Capture the cell that displays the provided text and extract its [x, y] central coordinate. 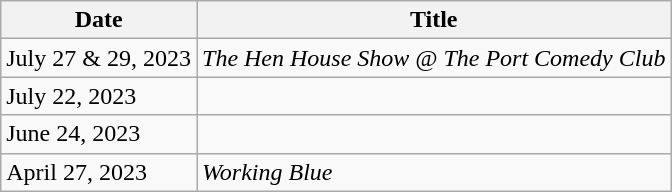
Date [99, 20]
June 24, 2023 [99, 134]
July 22, 2023 [99, 96]
April 27, 2023 [99, 172]
Working Blue [433, 172]
Title [433, 20]
July 27 & 29, 2023 [99, 58]
The Hen House Show @ The Port Comedy Club [433, 58]
